Extract the [x, y] coordinate from the center of the cell holding the provided text.  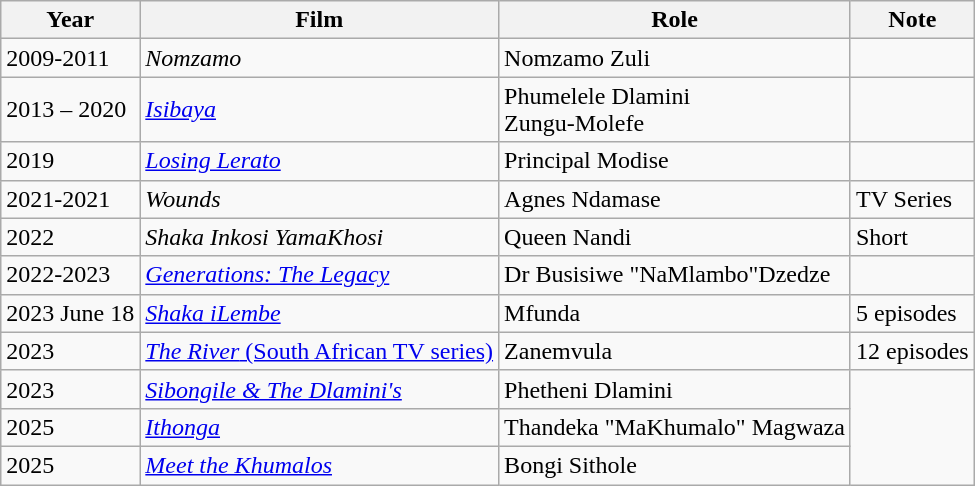
Year [70, 20]
TV Series [912, 199]
Ithonga [320, 427]
Shaka Inkosi YamaKhosi [320, 237]
Phumelele DlaminiZungu-Molefe [675, 110]
Phetheni Dlamini [675, 389]
Nomzamo [320, 58]
Queen Nandi [675, 237]
5 episodes [912, 313]
2023 June 18 [70, 313]
Generations: The Legacy [320, 275]
Nomzamo Zuli [675, 58]
Sibongile & The Dlamini's [320, 389]
Thandeka "MaKhumalo" Magwaza [675, 427]
Meet the Khumalos [320, 465]
Isibaya [320, 110]
Short [912, 237]
Agnes Ndamase [675, 199]
2019 [70, 161]
Principal Modise [675, 161]
Bongi Sithole [675, 465]
Mfunda [675, 313]
Film [320, 20]
Losing Lerato [320, 161]
2022-2023 [70, 275]
The River (South African TV series) [320, 351]
12 episodes [912, 351]
2022 [70, 237]
2021-2021 [70, 199]
Dr Busisiwe "NaMlambo"Dzedze [675, 275]
2013 – 2020 [70, 110]
Zanemvula [675, 351]
Wounds [320, 199]
Role [675, 20]
Note [912, 20]
2009-2011 [70, 58]
Shaka iLembe [320, 313]
